Return [x, y] of the center of cell containing provided text 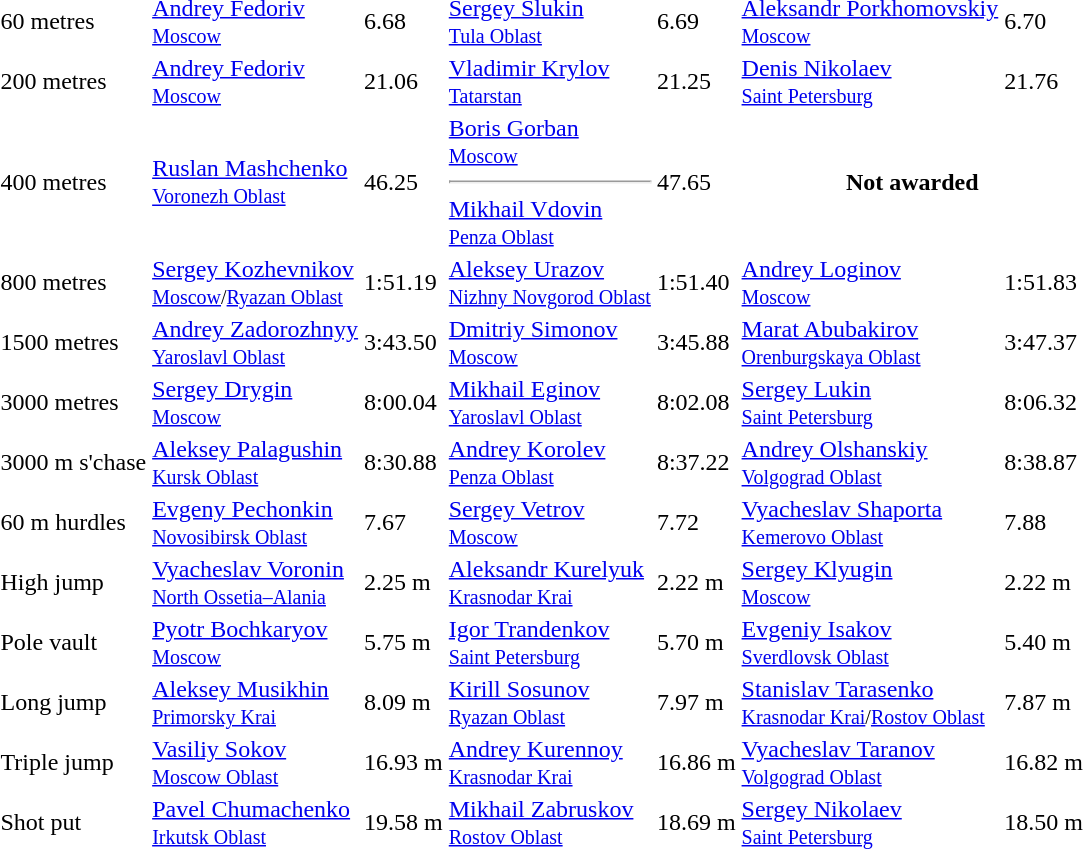
Andrey OlshanskiyVolgograd Oblast [870, 462]
Aleksey PalagushinKursk Oblast [256, 462]
8.09 m [404, 702]
Denis NikolaevSaint Petersburg [870, 82]
Mikhail EginovYaroslavl Oblast [550, 402]
Sergey DryginMoscow [256, 402]
5.75 m [404, 642]
Andrey LoginovMoscow [870, 282]
5.70 m [696, 642]
2.25 m [404, 582]
Aleksey MusikhinPrimorsky Krai [256, 702]
8:02.08 [696, 402]
Andrey FedorivMoscow [256, 82]
Aleksandr KurelyukKrasnodar Krai [550, 582]
1:51.40 [696, 282]
Sergey LukinSaint Petersburg [870, 402]
Vladimir KrylovTatarstan [550, 82]
Pyotr BochkaryovMoscow [256, 642]
Andrey KorolevPenza Oblast [550, 462]
7.97 m [696, 702]
Sergey KozhevnikovMoscow/Ryazan Oblast [256, 282]
8:00.04 [404, 402]
Vyacheslav TaranovVolgograd Oblast [870, 762]
Vyacheslav ShaportaKemerovo Oblast [870, 522]
Dmitriy SimonovMoscow [550, 342]
Evgeniy IsakovSverdlovsk Oblast [870, 642]
Boris GorbanMoscowMikhail VdovinPenza Oblast [550, 182]
Ruslan MashchenkoVoronezh Oblast [256, 182]
7.72 [696, 522]
Igor TrandenkovSaint Petersburg [550, 642]
21.25 [696, 82]
3:45.88 [696, 342]
46.25 [404, 182]
21.06 [404, 82]
16.86 m [696, 762]
Andrey ZadorozhnyyYaroslavl Oblast [256, 342]
Andrey KurennoyKrasnodar Krai [550, 762]
Evgeny PechonkinNovosibirsk Oblast [256, 522]
3:43.50 [404, 342]
8:37.22 [696, 462]
Vasiliy SokovMoscow Oblast [256, 762]
2.22 m [696, 582]
Vyacheslav VoroninNorth Ossetia–Alania [256, 582]
Sergey KlyuginMoscow [870, 582]
1:51.19 [404, 282]
Stanislav TarasenkoKrasnodar Krai/Rostov Oblast [870, 702]
7.67 [404, 522]
16.93 m [404, 762]
8:30.88 [404, 462]
Sergey VetrovMoscow [550, 522]
47.65 [696, 182]
Marat AbubakirovOrenburgskaya Oblast [870, 342]
Aleksey UrazovNizhny Novgorod Oblast [550, 282]
Kirill SosunovRyazan Oblast [550, 702]
